Provide the (x, y) coordinate of the cell's center where the given text is located.  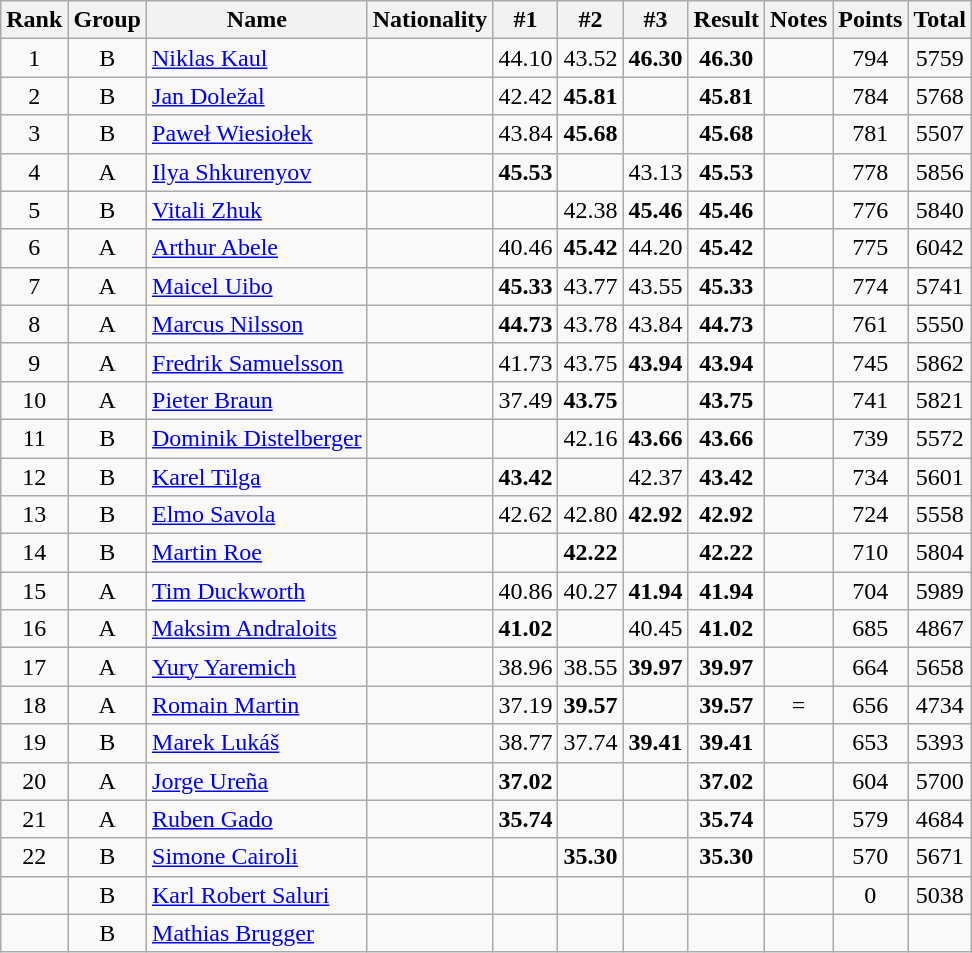
40.27 (590, 591)
6 (34, 248)
Martin Roe (258, 553)
Yury Yaremich (258, 667)
= (798, 705)
19 (34, 743)
Group (108, 20)
Elmo Savola (258, 515)
1 (34, 58)
42.80 (590, 515)
16 (34, 629)
579 (870, 819)
15 (34, 591)
5862 (940, 362)
Marcus Nilsson (258, 324)
41.73 (526, 362)
Points (870, 20)
43.77 (590, 286)
Jan Doležal (258, 96)
2 (34, 96)
5601 (940, 477)
734 (870, 477)
5658 (940, 667)
Tim Duckworth (258, 591)
Niklas Kaul (258, 58)
17 (34, 667)
5989 (940, 591)
Mathias Brugger (258, 933)
5741 (940, 286)
9 (34, 362)
Paweł Wiesiołek (258, 134)
4 (34, 172)
784 (870, 96)
Fredrik Samuelsson (258, 362)
42.16 (590, 438)
40.46 (526, 248)
5804 (940, 553)
13 (34, 515)
5856 (940, 172)
685 (870, 629)
570 (870, 857)
5572 (940, 438)
653 (870, 743)
5 (34, 210)
4684 (940, 819)
38.55 (590, 667)
7 (34, 286)
43.13 (656, 172)
724 (870, 515)
6042 (940, 248)
4867 (940, 629)
745 (870, 362)
#1 (526, 20)
Romain Martin (258, 705)
11 (34, 438)
5768 (940, 96)
21 (34, 819)
Dominik Distelberger (258, 438)
44.10 (526, 58)
5671 (940, 857)
Total (940, 20)
5700 (940, 781)
40.45 (656, 629)
Result (726, 20)
Simone Cairoli (258, 857)
Ilya Shkurenyov (258, 172)
710 (870, 553)
Ruben Gado (258, 819)
38.77 (526, 743)
5821 (940, 400)
37.19 (526, 705)
761 (870, 324)
42.42 (526, 96)
794 (870, 58)
Jorge Ureña (258, 781)
Rank (34, 20)
Name (258, 20)
778 (870, 172)
42.37 (656, 477)
8 (34, 324)
4734 (940, 705)
14 (34, 553)
43.78 (590, 324)
43.55 (656, 286)
741 (870, 400)
704 (870, 591)
Maksim Andraloits (258, 629)
0 (870, 895)
3 (34, 134)
Karl Robert Saluri (258, 895)
5558 (940, 515)
5038 (940, 895)
5507 (940, 134)
604 (870, 781)
10 (34, 400)
Marek Lukáš (258, 743)
37.49 (526, 400)
5759 (940, 58)
22 (34, 857)
Pieter Braun (258, 400)
Maicel Uibo (258, 286)
Karel Tilga (258, 477)
18 (34, 705)
20 (34, 781)
664 (870, 667)
44.20 (656, 248)
Nationality (430, 20)
12 (34, 477)
#3 (656, 20)
42.38 (590, 210)
781 (870, 134)
776 (870, 210)
42.62 (526, 515)
Arthur Abele (258, 248)
37.74 (590, 743)
5550 (940, 324)
739 (870, 438)
775 (870, 248)
5840 (940, 210)
5393 (940, 743)
40.86 (526, 591)
#2 (590, 20)
43.52 (590, 58)
656 (870, 705)
774 (870, 286)
Vitali Zhuk (258, 210)
Notes (798, 20)
38.96 (526, 667)
